Pinpoint the cell where the given text exists, returning its (x, y) midpoint coordinate. 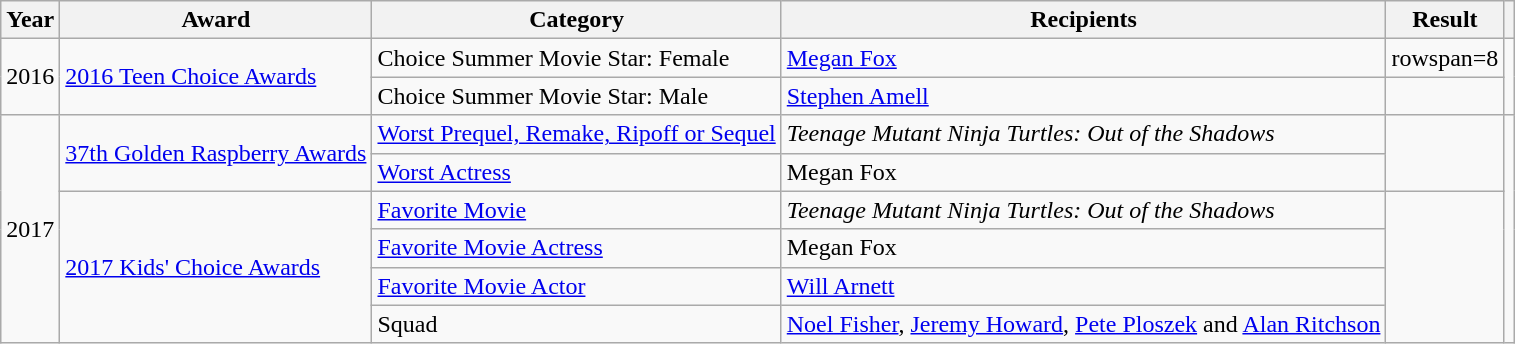
Result (1445, 20)
Noel Fisher, Jeremy Howard, Pete Ploszek and Alan Ritchson (1084, 324)
Favorite Movie (576, 210)
Award (216, 20)
Favorite Movie Actor (576, 286)
2016 Teen Choice Awards (216, 77)
2017 Kids' Choice Awards (216, 267)
Choice Summer Movie Star: Female (576, 58)
Recipients (1084, 20)
2017 (30, 229)
Squad (576, 324)
Will Arnett (1084, 286)
Stephen Amell (1084, 96)
Favorite Movie Actress (576, 248)
Worst Prequel, Remake, Ripoff or Sequel (576, 134)
Worst Actress (576, 172)
37th Golden Raspberry Awards (216, 153)
Year (30, 20)
Category (576, 20)
rowspan=8 (1445, 58)
Choice Summer Movie Star: Male (576, 96)
2016 (30, 77)
